Capture the cell that displays the provided text and extract its (x, y) central coordinate. 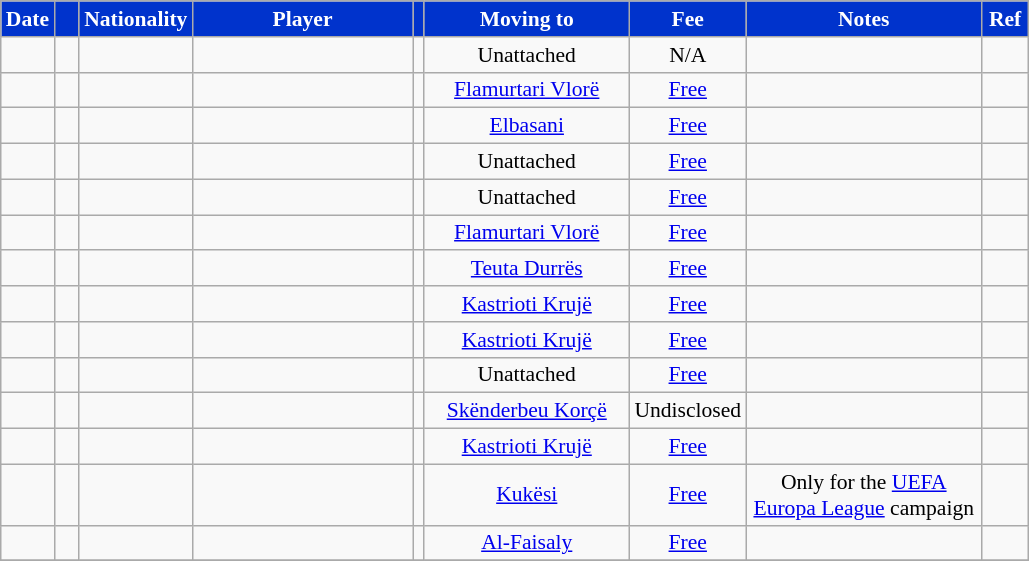
Nationality (136, 19)
Date (28, 19)
Skënderbeu Korçë (526, 411)
Al-Faisaly (526, 543)
Player (302, 19)
Kukësi (526, 494)
Only for the UEFA Europa League campaign (864, 494)
Moving to (526, 19)
Undisclosed (688, 411)
Notes (864, 19)
Ref (1005, 19)
Fee (688, 19)
Teuta Durrës (526, 269)
Elbasani (526, 126)
N/A (688, 55)
